Pinpoint the cell where the given text exists, returning its [x, y] midpoint coordinate. 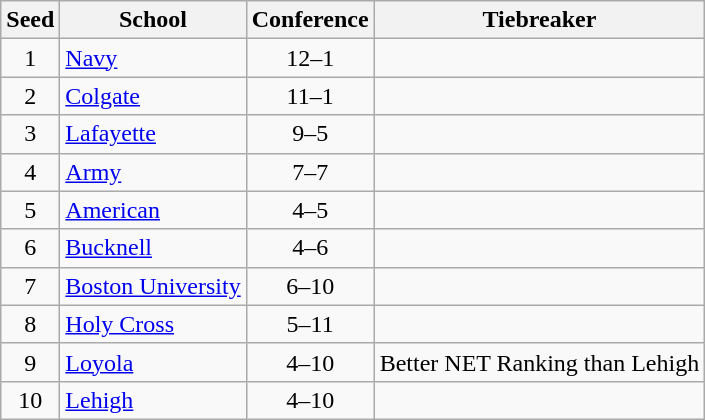
1 [30, 58]
12–1 [310, 58]
5–11 [310, 324]
6 [30, 248]
4–5 [310, 210]
10 [30, 400]
8 [30, 324]
Seed [30, 20]
Lehigh [153, 400]
Army [153, 172]
7–7 [310, 172]
Lafayette [153, 134]
American [153, 210]
School [153, 20]
Better NET Ranking than Lehigh [540, 362]
7 [30, 286]
Boston University [153, 286]
Conference [310, 20]
2 [30, 96]
Holy Cross [153, 324]
6–10 [310, 286]
9 [30, 362]
Bucknell [153, 248]
5 [30, 210]
4–6 [310, 248]
3 [30, 134]
4 [30, 172]
Loyola [153, 362]
Tiebreaker [540, 20]
9–5 [310, 134]
Colgate [153, 96]
Navy [153, 58]
11–1 [310, 96]
